Return [x, y] of the center of cell containing provided text 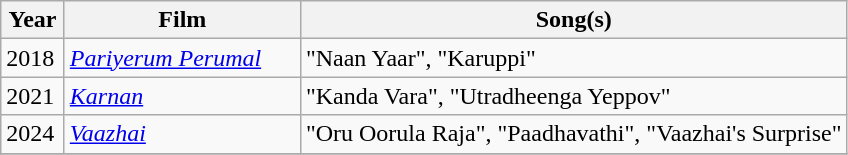
Film [182, 20]
Song(s) [574, 20]
Karnan [182, 96]
2024 [33, 134]
"Kanda Vara", "Utradheenga Yeppov" [574, 96]
Pariyerum Perumal [182, 58]
2021 [33, 96]
"Naan Yaar", "Karuppi" [574, 58]
2018 [33, 58]
"Oru Oorula Raja", "Paadhavathi", "Vaazhai's Surprise" [574, 134]
Vaazhai [182, 134]
Year [33, 20]
